Locate the cell with the specified text and output its [X, Y] center coordinate. 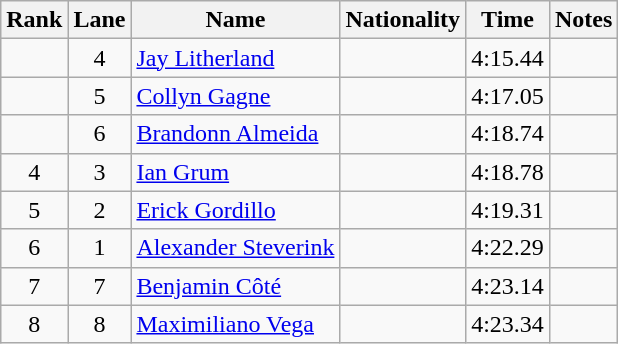
Ian Grum [236, 172]
Jay Litherland [236, 58]
Rank [34, 20]
4:18.78 [508, 172]
Lane [100, 20]
Erick Gordillo [236, 210]
4:23.14 [508, 286]
3 [100, 172]
Brandonn Almeida [236, 134]
1 [100, 248]
Name [236, 20]
Alexander Steverink [236, 248]
4:17.05 [508, 96]
4:15.44 [508, 58]
4:22.29 [508, 248]
Maximiliano Vega [236, 324]
4:18.74 [508, 134]
4:23.34 [508, 324]
2 [100, 210]
Collyn Gagne [236, 96]
Time [508, 20]
Benjamin Côté [236, 286]
Notes [583, 20]
4:19.31 [508, 210]
Nationality [403, 20]
